From the cell containing the given text, extract its center point as (X, Y) coordinate. 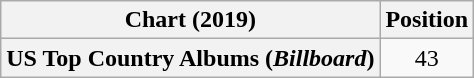
43 (427, 58)
Chart (2019) (190, 20)
Position (427, 20)
US Top Country Albums (Billboard) (190, 58)
